Return (X, Y) of the center of cell containing provided text 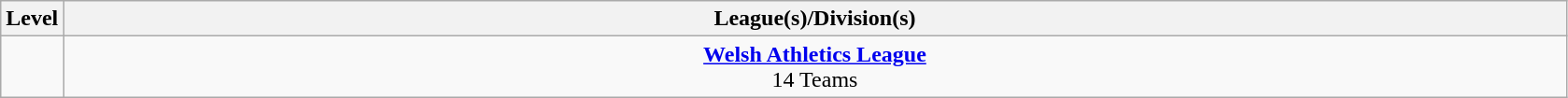
League(s)/Division(s) (814, 19)
Level (32, 19)
Welsh Athletics League 14 Teams (814, 67)
